Scan for the cell matching the given text and deliver its [X, Y] coordinate at center. 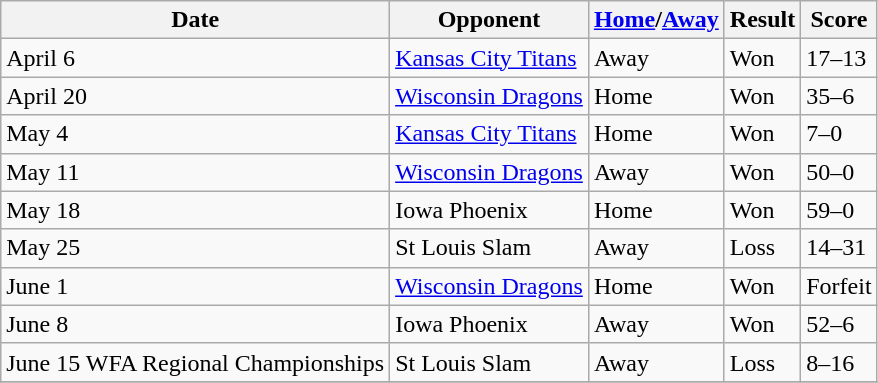
7–0 [839, 134]
50–0 [839, 172]
14–31 [839, 248]
May 25 [196, 248]
April 20 [196, 96]
Home/Away [656, 20]
52–6 [839, 324]
35–6 [839, 96]
59–0 [839, 210]
Score [839, 20]
Date [196, 20]
May 11 [196, 172]
May 18 [196, 210]
Result [762, 20]
Opponent [490, 20]
8–16 [839, 362]
June 15 WFA Regional Championships [196, 362]
June 8 [196, 324]
June 1 [196, 286]
Forfeit [839, 286]
May 4 [196, 134]
17–13 [839, 58]
April 6 [196, 58]
